Return the [x, y] coordinate for the center point of the cell that contains the specified text.  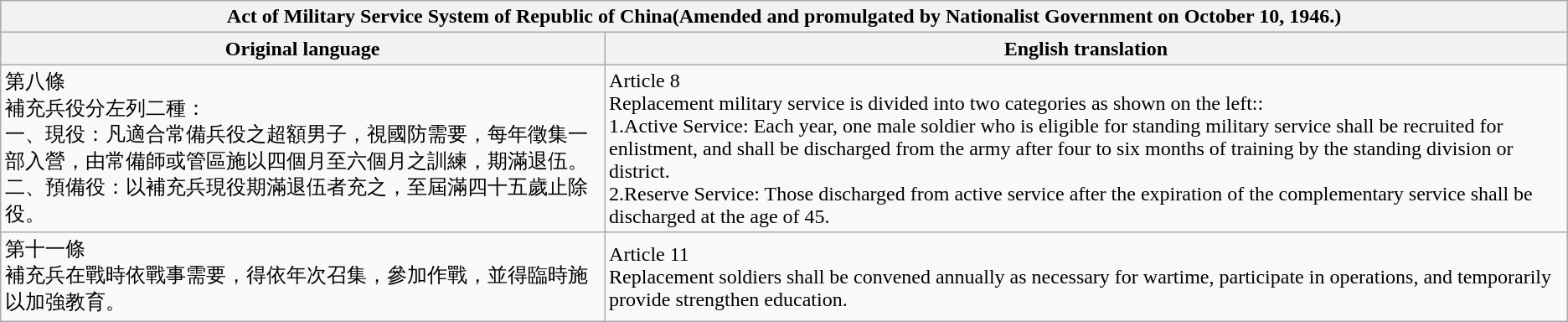
English translation [1086, 49]
第八條補充兵役分左列二種： 一、現役：凡適合常備兵役之超額男子，視國防需要，每年徵集一部入營，由常備師或管區施以四個月至六個月之訓練，期滿退伍。 二、預備役：以補充兵現役期滿退伍者充之，至屆滿四十五歲止除役。 [303, 148]
Original language [303, 49]
Act of Military Service System of Republic of China(Amended and promulgated by Nationalist Government on October 10, 1946.) [784, 17]
第十一條補充兵在戰時依戰事需要，得依年次召集，參加作戰，並得臨時施以加強教育。 [303, 277]
